Determine the [X, Y] coordinate at the center of the cell enclosing the given text.  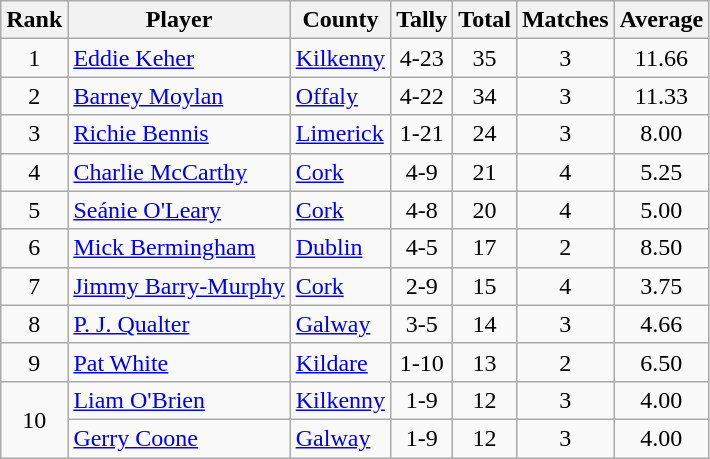
24 [485, 134]
8.50 [662, 248]
Dublin [340, 248]
9 [34, 362]
Eddie Keher [179, 58]
3-5 [422, 324]
Liam O'Brien [179, 400]
4.66 [662, 324]
4-23 [422, 58]
5.25 [662, 172]
Player [179, 20]
Tally [422, 20]
1-10 [422, 362]
County [340, 20]
Gerry Coone [179, 438]
Richie Bennis [179, 134]
Average [662, 20]
13 [485, 362]
11.66 [662, 58]
11.33 [662, 96]
Limerick [340, 134]
3.75 [662, 286]
5.00 [662, 210]
Barney Moylan [179, 96]
17 [485, 248]
4-9 [422, 172]
5 [34, 210]
Kildare [340, 362]
8.00 [662, 134]
6.50 [662, 362]
35 [485, 58]
P. J. Qualter [179, 324]
8 [34, 324]
7 [34, 286]
20 [485, 210]
15 [485, 286]
Seánie O'Leary [179, 210]
Total [485, 20]
4-22 [422, 96]
14 [485, 324]
2-9 [422, 286]
1 [34, 58]
10 [34, 419]
Matches [565, 20]
Rank [34, 20]
Jimmy Barry-Murphy [179, 286]
34 [485, 96]
Pat White [179, 362]
4-5 [422, 248]
Offaly [340, 96]
1-21 [422, 134]
6 [34, 248]
Mick Bermingham [179, 248]
Charlie McCarthy [179, 172]
4-8 [422, 210]
21 [485, 172]
